Return [x, y] of the center of cell containing provided text 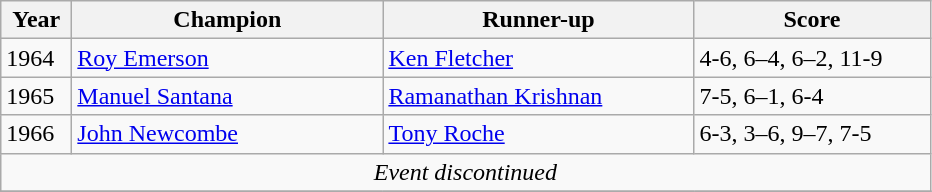
7-5, 6–1, 6-4 [812, 96]
Ken Fletcher [538, 58]
Score [812, 20]
1964 [36, 58]
4-6, 6–4, 6–2, 11-9 [812, 58]
Runner-up [538, 20]
Champion [228, 20]
Ramanathan Krishnan [538, 96]
John Newcombe [228, 134]
Event discontinued [466, 172]
6-3, 3–6, 9–7, 7-5 [812, 134]
Tony Roche [538, 134]
Roy Emerson [228, 58]
1966 [36, 134]
1965 [36, 96]
Year [36, 20]
Manuel Santana [228, 96]
